Output the (X, Y) coordinate of the center of the cell containing the given text.  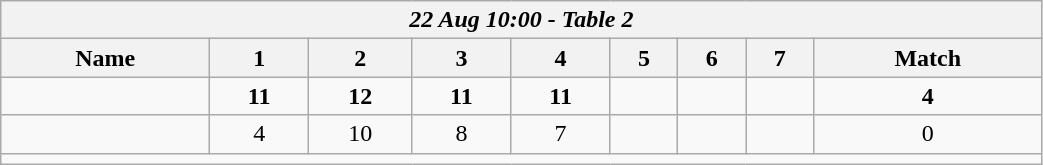
2 (360, 58)
8 (462, 134)
Name (106, 58)
6 (712, 58)
1 (260, 58)
Match (928, 58)
12 (360, 96)
10 (360, 134)
3 (462, 58)
5 (644, 58)
0 (928, 134)
22 Aug 10:00 - Table 2 (522, 20)
